Return the [X, Y] coordinate for the center point of the cell that contains the specified text.  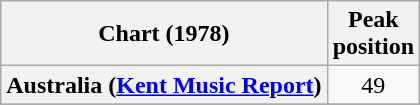
Chart (1978) [164, 34]
Australia (Kent Music Report) [164, 85]
Peakposition [373, 34]
49 [373, 85]
